Provide the [x, y] coordinate of the cell's center where the given text is located.  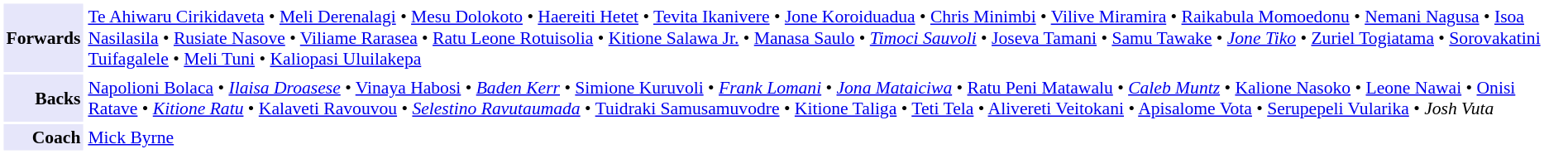
Backs [43, 98]
Coach [43, 137]
Forwards [43, 37]
Mick Byrne [825, 137]
